Search for the cell housing the specified text and yield its (x, y) center coordinate. 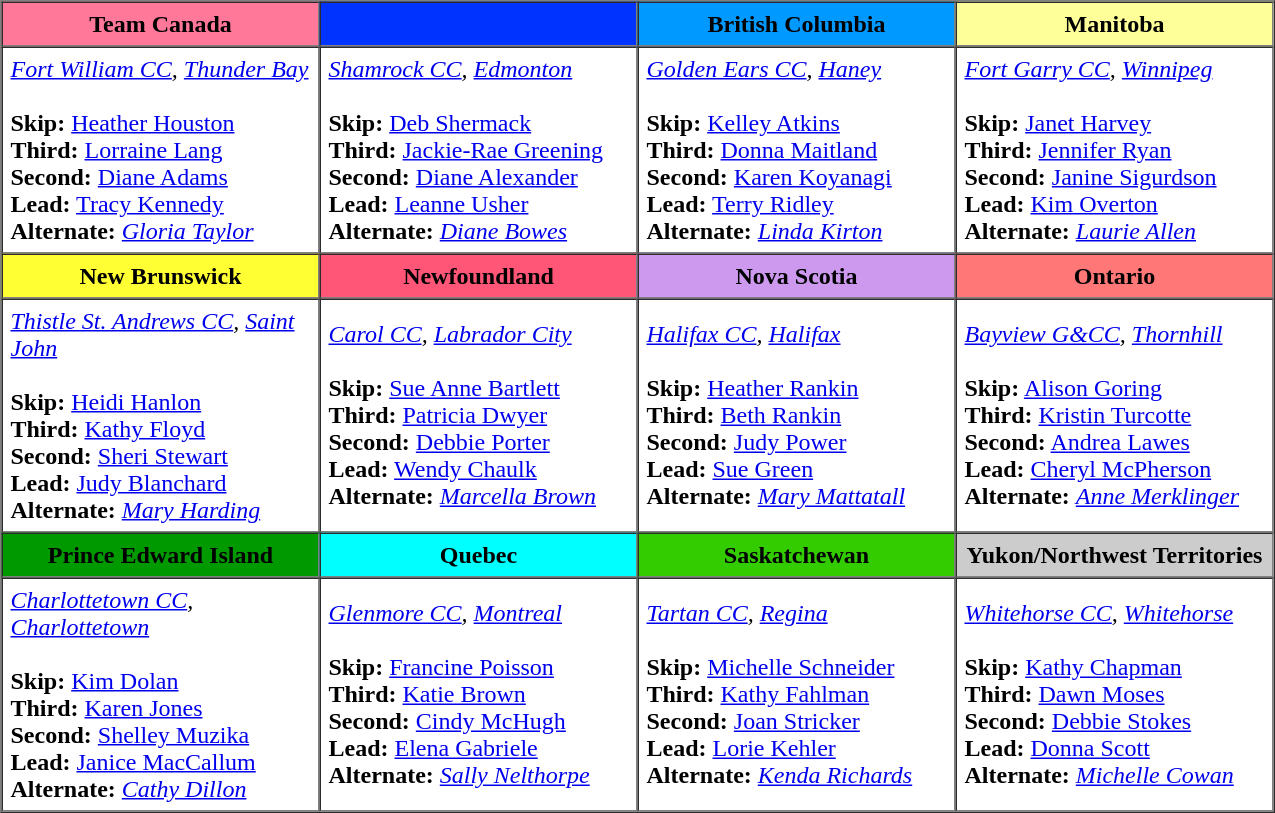
Fort William CC, Thunder Bay Skip: Heather Houston Third: Lorraine Lang Second: Diane Adams Lead: Tracy Kennedy Alternate: Gloria Taylor (161, 150)
Whitehorse CC, Whitehorse Skip: Kathy Chapman Third: Dawn Moses Second: Debbie Stokes Lead: Donna Scott Alternate: Michelle Cowan (1115, 695)
British Columbia (797, 24)
Manitoba (1115, 24)
Golden Ears CC, Haney Skip: Kelley Atkins Third: Donna Maitland Second: Karen Koyanagi Lead: Terry Ridley Alternate: Linda Kirton (797, 150)
Ontario (1115, 276)
New Brunswick (161, 276)
Quebec (479, 554)
Yukon/Northwest Territories (1115, 554)
Prince Edward Island (161, 554)
Charlottetown CC, Charlottetown Skip: Kim Dolan Third: Karen Jones Second: Shelley Muzika Lead: Janice MacCallum Alternate: Cathy Dillon (161, 695)
Bayview G&CC, Thornhill Skip: Alison Goring Third: Kristin Turcotte Second: Andrea Lawes Lead: Cheryl McPherson Alternate: Anne Merklinger (1115, 415)
Halifax CC, Halifax Skip: Heather Rankin Third: Beth Rankin Second: Judy Power Lead: Sue Green Alternate: Mary Mattatall (797, 415)
Team Canada (161, 24)
Saskatchewan (797, 554)
Nova Scotia (797, 276)
Newfoundland (479, 276)
Fort Garry CC, Winnipeg Skip: Janet Harvey Third: Jennifer Ryan Second: Janine Sigurdson Lead: Kim Overton Alternate: Laurie Allen (1115, 150)
Shamrock CC, Edmonton Skip: Deb Shermack Third: Jackie-Rae Greening Second: Diane Alexander Lead: Leanne Usher Alternate: Diane Bowes (479, 150)
Glenmore CC, Montreal Skip: Francine Poisson Third: Katie Brown Second: Cindy McHugh Lead: Elena Gabriele Alternate: Sally Nelthorpe (479, 695)
Carol CC, Labrador City Skip: Sue Anne Bartlett Third: Patricia Dwyer Second: Debbie Porter Lead: Wendy Chaulk Alternate: Marcella Brown (479, 415)
Thistle St. Andrews CC, Saint John Skip: Heidi Hanlon Third: Kathy Floyd Second: Sheri Stewart Lead: Judy Blanchard Alternate: Mary Harding (161, 415)
Tartan CC, Regina Skip: Michelle Schneider Third: Kathy Fahlman Second: Joan Stricker Lead: Lorie Kehler Alternate: Kenda Richards (797, 695)
